Return [x, y] of the center of cell containing provided text 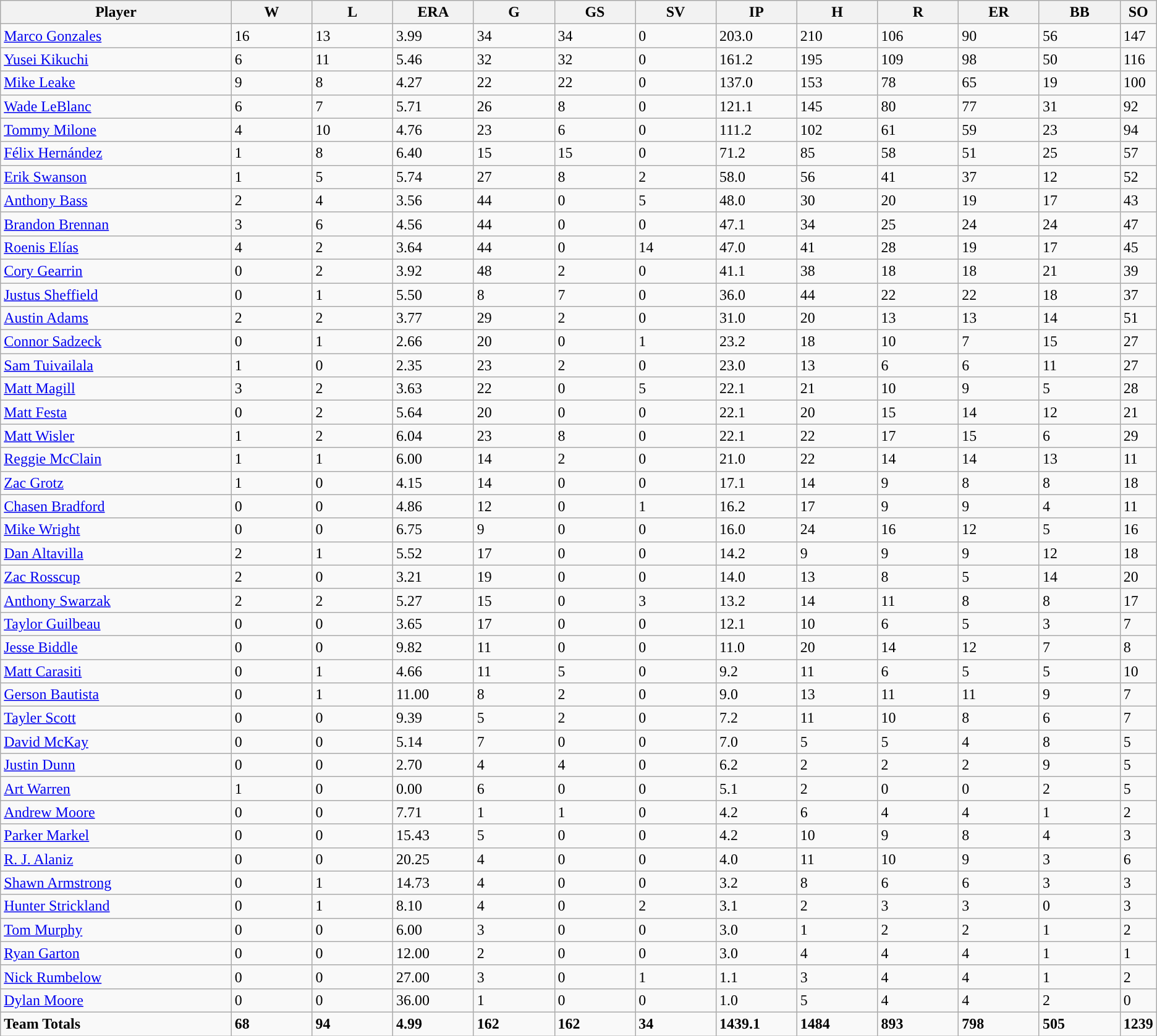
23.0 [756, 365]
4.15 [434, 483]
BB [1079, 12]
78 [918, 83]
Ryan Garton [116, 953]
1.1 [756, 977]
Art Warren [116, 789]
3.63 [434, 389]
0.00 [434, 789]
48.0 [756, 200]
David McKay [116, 742]
27.00 [434, 977]
116 [1138, 59]
Tayler Scott [116, 718]
4.0 [756, 859]
Chasen Bradford [116, 506]
1239 [1138, 1024]
92 [1138, 106]
12.1 [756, 624]
Zac Grotz [116, 483]
Matt Magill [116, 389]
Matt Carasiti [116, 671]
16.2 [756, 506]
Justus Sheffield [116, 295]
12.00 [434, 953]
Dylan Moore [116, 1000]
7.71 [434, 812]
57 [1138, 153]
Matt Festa [116, 412]
Zac Rosscup [116, 577]
7.0 [756, 742]
Tommy Milone [116, 130]
Reggie McClain [116, 459]
Jesse Biddle [116, 647]
6.40 [434, 153]
2.70 [434, 765]
IP [756, 12]
Roenis Elías [116, 247]
14.2 [756, 553]
61 [918, 130]
Mike Leake [116, 83]
58.0 [756, 177]
47.1 [756, 224]
Tom Murphy [116, 930]
39 [1138, 271]
3.77 [434, 318]
Gerson Bautista [116, 695]
5.14 [434, 742]
195 [837, 59]
505 [1079, 1024]
15.43 [434, 836]
21.0 [756, 459]
893 [918, 1024]
Shawn Armstrong [116, 883]
36.0 [756, 295]
58 [918, 153]
90 [999, 36]
111.2 [756, 130]
14.0 [756, 577]
3.1 [756, 906]
2.66 [434, 342]
Brandon Brennan [116, 224]
2.35 [434, 365]
Nick Rumbelow [116, 977]
77 [999, 106]
5.74 [434, 177]
5.1 [756, 789]
52 [1138, 177]
G [514, 12]
65 [999, 83]
Hunter Strickland [116, 906]
Yusei Kikuchi [116, 59]
1439.1 [756, 1024]
W [272, 12]
137.0 [756, 83]
106 [918, 36]
4.86 [434, 506]
Connor Sadzeck [116, 342]
Anthony Swarzak [116, 600]
Dan Altavilla [116, 553]
ER [999, 12]
Erik Swanson [116, 177]
9.0 [756, 695]
20.25 [434, 859]
153 [837, 83]
9.82 [434, 647]
3.56 [434, 200]
100 [1138, 83]
45 [1138, 247]
5.50 [434, 295]
SV [676, 12]
80 [918, 106]
145 [837, 106]
71.2 [756, 153]
R [918, 12]
47 [1138, 224]
Matt Wisler [116, 436]
4.56 [434, 224]
203.0 [756, 36]
47.0 [756, 247]
9.39 [434, 718]
41.1 [756, 271]
50 [1079, 59]
Justin Dunn [116, 765]
4.27 [434, 83]
30 [837, 200]
59 [999, 130]
Félix Hernández [116, 153]
9.2 [756, 671]
Andrew Moore [116, 812]
5.27 [434, 600]
Team Totals [116, 1024]
ERA [434, 12]
Marco Gonzales [116, 36]
H [837, 12]
16.0 [756, 530]
L [352, 12]
7.2 [756, 718]
3.64 [434, 247]
11.00 [434, 695]
4.99 [434, 1024]
13.2 [756, 600]
Player [116, 12]
26 [514, 106]
3.21 [434, 577]
8.10 [434, 906]
43 [1138, 200]
6.2 [756, 765]
31 [1079, 106]
17.1 [756, 483]
4.66 [434, 671]
4.76 [434, 130]
5.64 [434, 412]
R. J. Alaniz [116, 859]
3.65 [434, 624]
GS [595, 12]
85 [837, 153]
23.2 [756, 342]
798 [999, 1024]
Austin Adams [116, 318]
Sam Tuivailala [116, 365]
147 [1138, 36]
Wade LeBlanc [116, 106]
Cory Gearrin [116, 271]
Parker Markel [116, 836]
14.73 [434, 883]
102 [837, 130]
109 [918, 59]
SO [1138, 12]
3.92 [434, 271]
6.04 [434, 436]
98 [999, 59]
36.00 [434, 1000]
31.0 [756, 318]
1.0 [756, 1000]
Taylor Guilbeau [116, 624]
5.71 [434, 106]
5.52 [434, 553]
Anthony Bass [116, 200]
161.2 [756, 59]
3.2 [756, 883]
210 [837, 36]
Mike Wright [116, 530]
38 [837, 271]
1484 [837, 1024]
3.99 [434, 36]
68 [272, 1024]
6.75 [434, 530]
121.1 [756, 106]
11.0 [756, 647]
5.46 [434, 59]
48 [514, 271]
